Scan for the cell matching the given text and deliver its (x, y) coordinate at center. 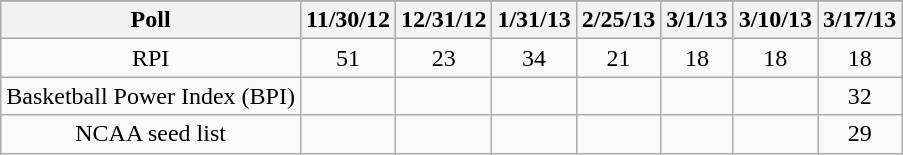
NCAA seed list (151, 134)
21 (618, 58)
29 (860, 134)
3/17/13 (860, 20)
23 (444, 58)
Poll (151, 20)
32 (860, 96)
34 (534, 58)
3/10/13 (775, 20)
RPI (151, 58)
Basketball Power Index (BPI) (151, 96)
1/31/13 (534, 20)
51 (348, 58)
2/25/13 (618, 20)
12/31/12 (444, 20)
3/1/13 (697, 20)
11/30/12 (348, 20)
